Pinpoint the cell where the given text exists, returning its [x, y] midpoint coordinate. 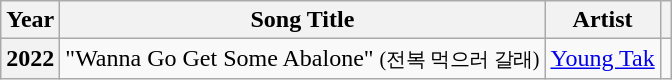
Young Tak [602, 59]
"Wanna Go Get Some Abalone" (전복 먹으러 갈래) [302, 59]
Year [30, 20]
Song Title [302, 20]
2022 [30, 59]
Artist [602, 20]
